Scan for the cell matching the given text and deliver its (x, y) coordinate at center. 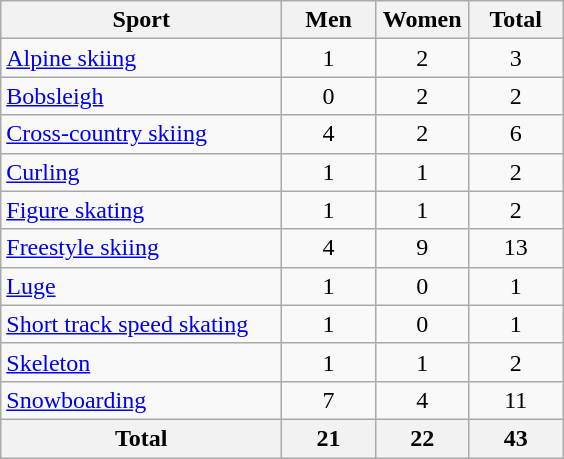
Figure skating (142, 210)
7 (329, 400)
43 (516, 438)
6 (516, 134)
Alpine skiing (142, 58)
21 (329, 438)
3 (516, 58)
Snowboarding (142, 400)
Freestyle skiing (142, 248)
Men (329, 20)
Sport (142, 20)
Curling (142, 172)
Bobsleigh (142, 96)
Skeleton (142, 362)
11 (516, 400)
13 (516, 248)
Cross-country skiing (142, 134)
Short track speed skating (142, 324)
Luge (142, 286)
Women (422, 20)
9 (422, 248)
22 (422, 438)
